Determine the [x, y] coordinate at the center of the cell enclosing the given text.  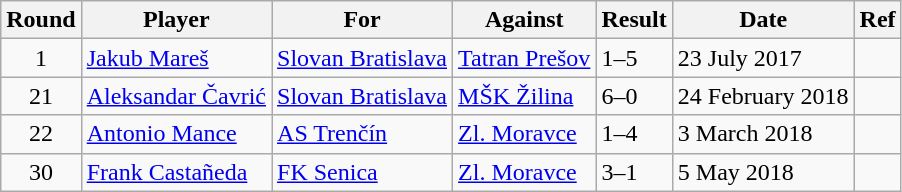
MŠK Žilina [524, 96]
22 [41, 134]
AS Trenčín [362, 134]
1–5 [634, 58]
Round [41, 20]
Frank Castañeda [176, 172]
3–1 [634, 172]
Jakub Mareš [176, 58]
1 [41, 58]
FK Senica [362, 172]
30 [41, 172]
24 February 2018 [763, 96]
1–4 [634, 134]
Result [634, 20]
Ref [878, 20]
5 May 2018 [763, 172]
Against [524, 20]
Aleksandar Čavrić [176, 96]
3 March 2018 [763, 134]
Player [176, 20]
Date [763, 20]
Tatran Prešov [524, 58]
23 July 2017 [763, 58]
Antonio Mance [176, 134]
For [362, 20]
6–0 [634, 96]
21 [41, 96]
